Scan for the cell matching the given text and deliver its (X, Y) coordinate at center. 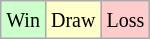
Win (24, 20)
Draw (72, 20)
Loss (126, 20)
